Pinpoint the cell where the given text exists, returning its [X, Y] midpoint coordinate. 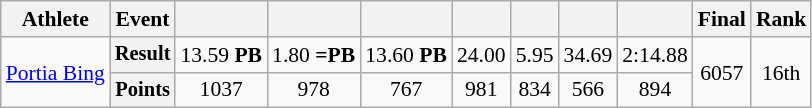
5.95 [535, 55]
Final [722, 19]
2:14.88 [654, 55]
Event [143, 19]
Points [143, 90]
13.59 PB [221, 55]
1.80 =PB [314, 55]
Athlete [56, 19]
Result [143, 55]
566 [588, 90]
978 [314, 90]
24.00 [482, 55]
34.69 [588, 55]
981 [482, 90]
16th [782, 72]
6057 [722, 72]
1037 [221, 90]
834 [535, 90]
Portia Bing [56, 72]
Rank [782, 19]
13.60 PB [406, 55]
767 [406, 90]
894 [654, 90]
